Locate the cell with the specified text and output its (X, Y) center coordinate. 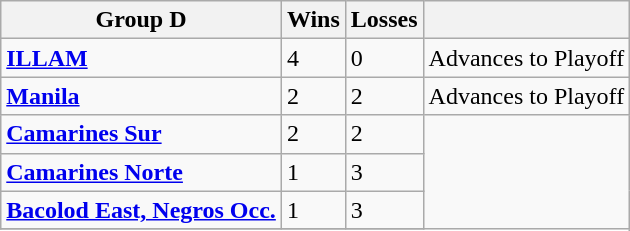
Manila (142, 96)
Losses (384, 20)
Camarines Sur (142, 134)
Wins (313, 20)
ILLAM (142, 58)
4 (313, 58)
0 (384, 58)
Bacolod East, Negros Occ. (142, 210)
Camarines Norte (142, 172)
Group D (142, 20)
